Find where the given text appears and provide that cell's center as [x, y] coordinate. 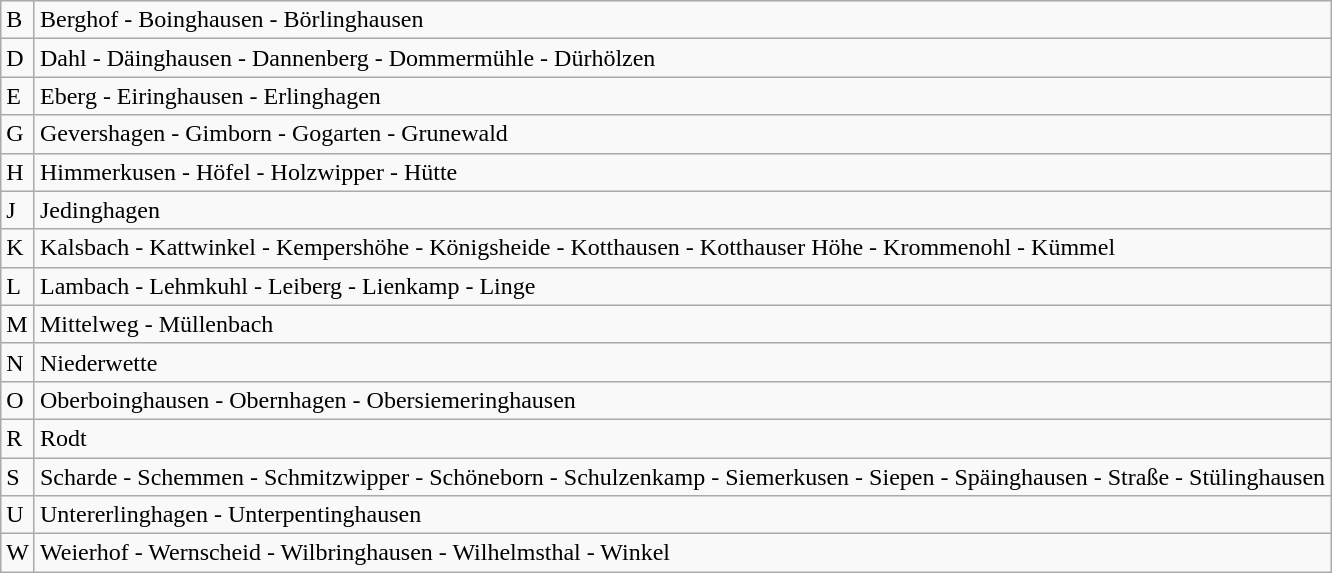
G [18, 134]
N [18, 362]
Lambach - Lehmkuhl - Leiberg - Lienkamp - Linge [682, 286]
B [18, 20]
Berghof - Boinghausen - Börlinghausen [682, 20]
Gevershagen - Gimborn - Gogarten - Grunewald [682, 134]
Oberboinghausen - Obernhagen - Obersiemeringhausen [682, 400]
R [18, 438]
H [18, 172]
Dahl - Däinghausen - Dannenberg - Dommermühle - Dürhölzen [682, 58]
W [18, 553]
K [18, 248]
Eberg - Eiringhausen - Erlinghagen [682, 96]
E [18, 96]
Jedinghagen [682, 210]
U [18, 515]
O [18, 400]
Kalsbach - Kattwinkel - Kempershöhe - Königsheide - Kotthausen - Kotthauser Höhe - Krommenohl - Kümmel [682, 248]
Rodt [682, 438]
Untererlinghagen - Unterpentinghausen [682, 515]
Scharde - Schemmen - Schmitzwipper - Schöneborn - Schulzenkamp - Siemerkusen - Siepen - Späinghausen - Straße - Stülinghausen [682, 477]
D [18, 58]
M [18, 324]
Mittelweg - Müllenbach [682, 324]
L [18, 286]
S [18, 477]
Weierhof - Wernscheid - Wilbringhausen - Wilhelmsthal - Winkel [682, 553]
J [18, 210]
Niederwette [682, 362]
Himmerkusen - Höfel - Holzwipper - Hütte [682, 172]
